Identify which cell holds the provided text, then report its (X, Y) central coordinate. 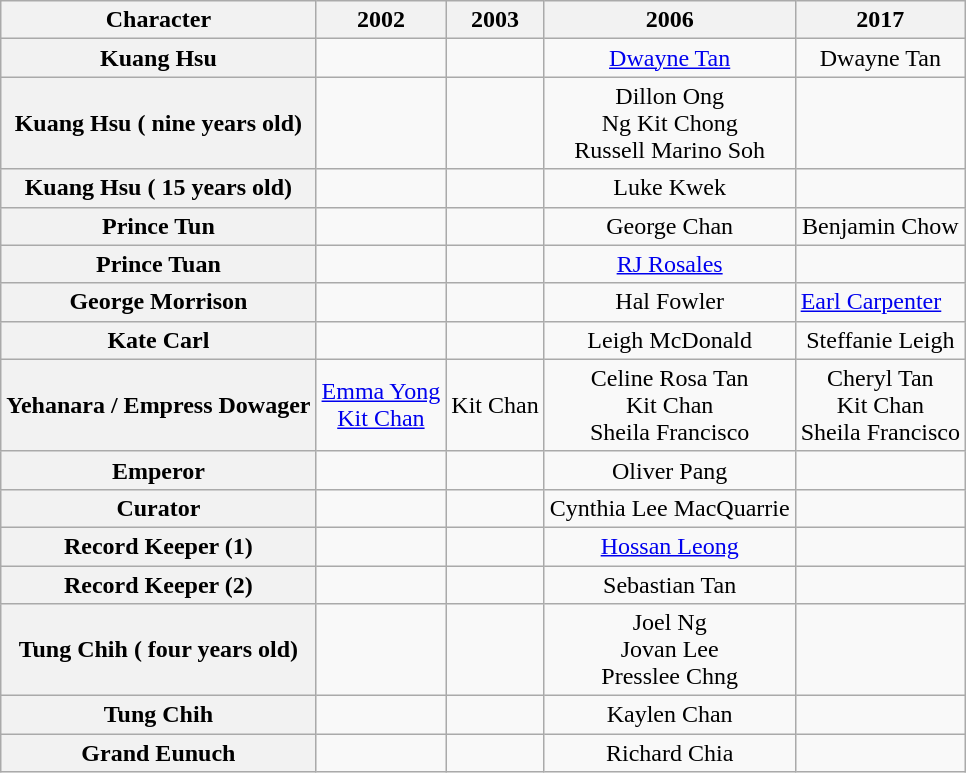
Kuang Hsu ( nine years old) (158, 123)
Richard Chia (670, 753)
Luke Kwek (670, 188)
Joel NgJovan LeePresslee Chng (670, 650)
Steffanie Leigh (880, 340)
Record Keeper (2) (158, 585)
Cynthia Lee MacQuarrie (670, 508)
Tung Chih (158, 715)
Emperor (158, 470)
2017 (880, 20)
George Morrison (158, 302)
Curator (158, 508)
Dillon OngNg Kit ChongRussell Marino Soh (670, 123)
Character (158, 20)
Tung Chih ( four years old) (158, 650)
Record Keeper (1) (158, 546)
George Chan (670, 226)
Kate Carl (158, 340)
RJ Rosales (670, 264)
Hal Fowler (670, 302)
Leigh McDonald (670, 340)
Kuang Hsu (158, 58)
Sebastian Tan (670, 585)
Grand Eunuch (158, 753)
Celine Rosa TanKit ChanSheila Francisco (670, 405)
Hossan Leong (670, 546)
2006 (670, 20)
Emma YongKit Chan (381, 405)
Prince Tuan (158, 264)
Cheryl TanKit ChanSheila Francisco (880, 405)
Yehanara / Empress Dowager (158, 405)
Kaylen Chan (670, 715)
2002 (381, 20)
Benjamin Chow (880, 226)
2003 (495, 20)
Kit Chan (495, 405)
Prince Tun (158, 226)
Kuang Hsu ( 15 years old) (158, 188)
Oliver Pang (670, 470)
Earl Carpenter (880, 302)
